Find where the given text appears and provide that cell's center as (X, Y) coordinate. 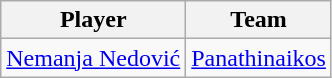
Player (94, 20)
Team (259, 20)
Nemanja Nedović (94, 58)
Panathinaikos (259, 58)
